Determine the (x, y) coordinate at the center of the cell enclosing the given text.  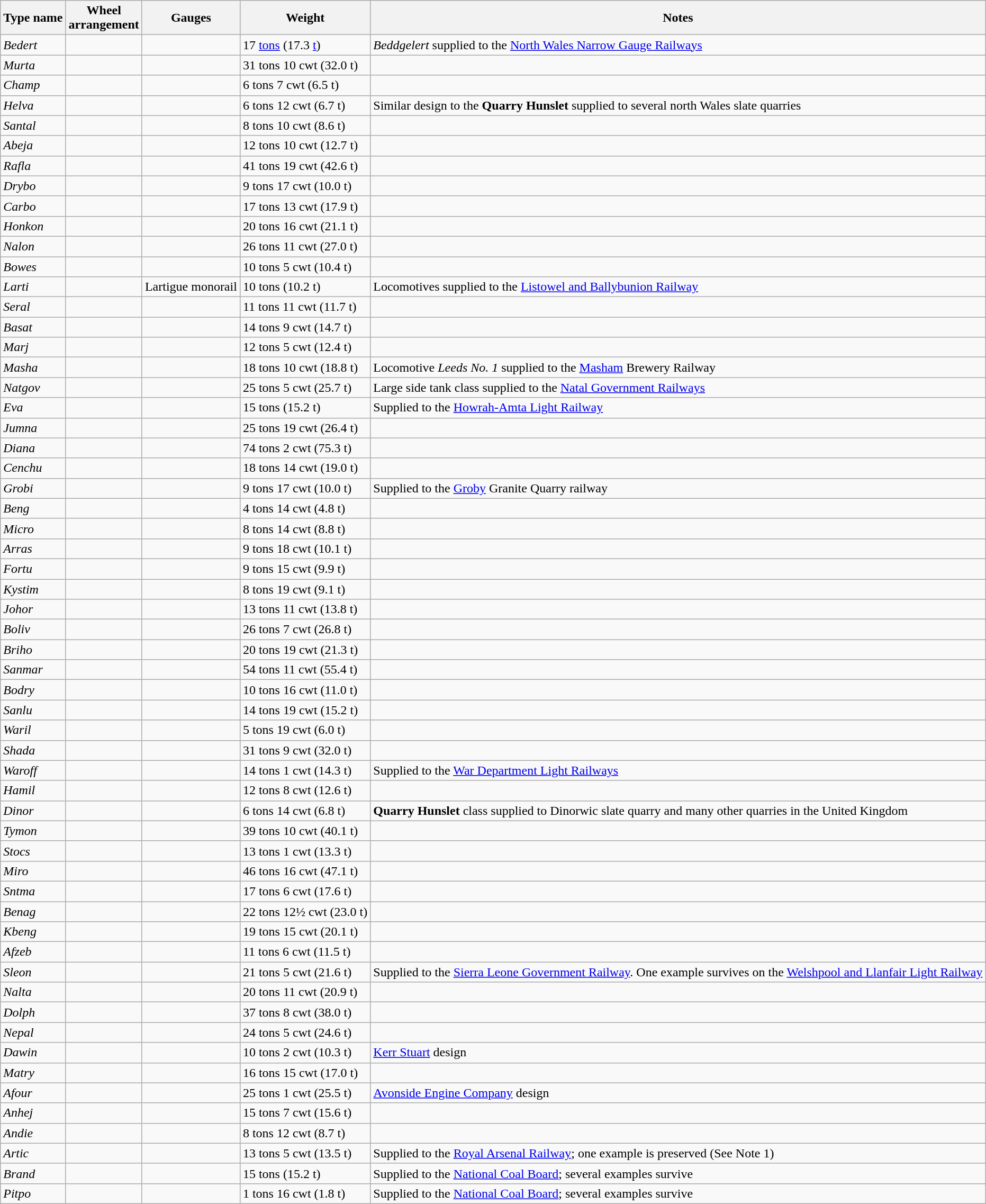
13 tons 1 cwt (13.3 t) (305, 851)
Notes (678, 18)
21 tons 5 cwt (21.6 t) (305, 972)
37 tons 8 cwt (38.0 t) (305, 1012)
Bodry (33, 690)
Abeja (33, 146)
Sanlu (33, 710)
Sanmar (33, 670)
8 tons 10 cwt (8.6 t) (305, 125)
Fortu (33, 569)
Pitpo (33, 1193)
Lartigue monorail (191, 287)
13 tons 11 cwt (13.8 t) (305, 609)
10 tons 2 cwt (10.3 t) (305, 1053)
46 tons 16 cwt (47.1 t) (305, 871)
Nepal (33, 1032)
41 tons 19 cwt (42.6 t) (305, 166)
Kerr Stuart design (678, 1053)
10 tons 5 cwt (10.4 t) (305, 266)
6 tons 12 cwt (6.7 t) (305, 105)
Brand (33, 1173)
Locomotive Leeds No. 1 supplied to the Masham Brewery Railway (678, 367)
Supplied to the Groby Granite Quarry railway (678, 488)
25 tons 19 cwt (26.4 t) (305, 428)
Champ (33, 85)
Afour (33, 1093)
Larti (33, 287)
Dinor (33, 811)
Locomotives supplied to the Listowel and Ballybunion Railway (678, 287)
Bedert (33, 45)
9 tons 18 cwt (10.1 t) (305, 549)
25 tons 1 cwt (25.5 t) (305, 1093)
Kbeng (33, 932)
Cenchu (33, 468)
Jumna (33, 428)
14 tons 1 cwt (14.3 t) (305, 770)
20 tons 16 cwt (21.1 t) (305, 226)
Matry (33, 1073)
Miro (33, 871)
Briho (33, 650)
1 tons 16 cwt (1.8 t) (305, 1193)
Supplied to the Royal Arsenal Railway; one example is preserved (See Note 1) (678, 1153)
31 tons 9 cwt (32.0 t) (305, 750)
9 tons 15 cwt (9.9 t) (305, 569)
Dawin (33, 1053)
Andie (33, 1133)
Santal (33, 125)
10 tons 16 cwt (11.0 t) (305, 690)
39 tons 10 cwt (40.1 t) (305, 831)
31 tons 10 cwt (32.0 t) (305, 65)
Supplied to the War Department Light Railways (678, 770)
8 tons 14 cwt (8.8 t) (305, 528)
Carbo (33, 206)
Avonside Engine Company design (678, 1093)
Boliv (33, 630)
4 tons 14 cwt (4.8 t) (305, 508)
26 tons 11 cwt (27.0 t) (305, 246)
14 tons 19 cwt (15.2 t) (305, 710)
Basat (33, 327)
Arras (33, 549)
5 tons 19 cwt (6.0 t) (305, 730)
Similar design to the Quarry Hunslet supplied to several north Wales slate quarries (678, 105)
6 tons 7 cwt (6.5 t) (305, 85)
16 tons 15 cwt (17.0 t) (305, 1073)
Waroff (33, 770)
74 tons 2 cwt (75.3 t) (305, 448)
Rafla (33, 166)
Supplied to the Howrah-Amta Light Railway (678, 408)
8 tons 12 cwt (8.7 t) (305, 1133)
Afzeb (33, 952)
26 tons 7 cwt (26.8 t) (305, 630)
Natgov (33, 388)
Type name (33, 18)
Tymon (33, 831)
Helva (33, 105)
Murta (33, 65)
Sntma (33, 891)
18 tons 10 cwt (18.8 t) (305, 367)
Supplied to the Sierra Leone Government Railway. One example survives on the Welshpool and Llanfair Light Railway (678, 972)
24 tons 5 cwt (24.6 t) (305, 1032)
14 tons 9 cwt (14.7 t) (305, 327)
20 tons 19 cwt (21.3 t) (305, 650)
18 tons 14 cwt (19.0 t) (305, 468)
20 tons 11 cwt (20.9 t) (305, 992)
Micro (33, 528)
12 tons 10 cwt (12.7 t) (305, 146)
Stocs (33, 851)
8 tons 19 cwt (9.1 t) (305, 589)
17 tons 13 cwt (17.9 t) (305, 206)
Grobi (33, 488)
17 tons 6 cwt (17.6 t) (305, 891)
Nalon (33, 246)
10 tons (10.2 t) (305, 287)
Large side tank class supplied to the Natal Government Railways (678, 388)
Drybo (33, 186)
Masha (33, 367)
17 tons (17.3 t) (305, 45)
12 tons 5 cwt (12.4 t) (305, 347)
11 tons 11 cwt (11.7 t) (305, 307)
Diana (33, 448)
Eva (33, 408)
13 tons 5 cwt (13.5 t) (305, 1153)
Hamil (33, 790)
Artic (33, 1153)
12 tons 8 cwt (12.6 t) (305, 790)
Dolph (33, 1012)
Anhej (33, 1113)
Bowes (33, 266)
Shada (33, 750)
Beng (33, 508)
Kystim (33, 589)
Johor (33, 609)
Nalta (33, 992)
19 tons 15 cwt (20.1 t) (305, 932)
Wheelarrangement (104, 18)
Honkon (33, 226)
54 tons 11 cwt (55.4 t) (305, 670)
Gauges (191, 18)
6 tons 14 cwt (6.8 t) (305, 811)
Beddgelert supplied to the North Wales Narrow Gauge Railways (678, 45)
15 tons 7 cwt (15.6 t) (305, 1113)
Sleon (33, 972)
Seral (33, 307)
Benag (33, 911)
22 tons 12½ cwt (23.0 t) (305, 911)
Marj (33, 347)
Weight (305, 18)
25 tons 5 cwt (25.7 t) (305, 388)
11 tons 6 cwt (11.5 t) (305, 952)
Quarry Hunslet class supplied to Dinorwic slate quarry and many other quarries in the United Kingdom (678, 811)
Waril (33, 730)
